Locate the cell with the specified text and output its [x, y] center coordinate. 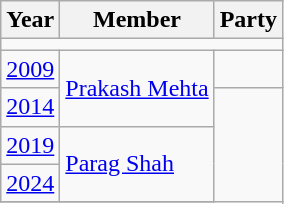
Parag Shah [137, 164]
2009 [30, 69]
Party [248, 20]
Year [30, 20]
Prakash Mehta [137, 88]
2014 [30, 107]
2024 [30, 183]
2019 [30, 145]
Member [137, 20]
